Pinpoint the cell where the given text exists, returning its [x, y] midpoint coordinate. 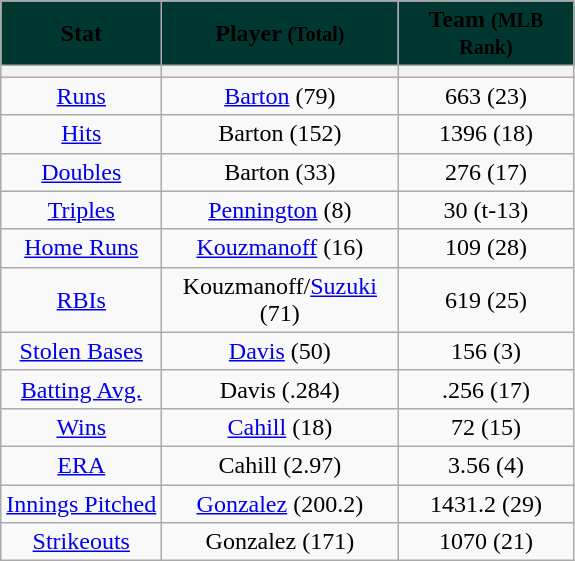
Gonzalez (171) [280, 542]
Cahill (18) [280, 427]
Doubles [82, 172]
Barton (33) [280, 172]
Pennington (8) [280, 210]
1070 (21) [486, 542]
Kouzmanoff (16) [280, 248]
Triples [82, 210]
663 (23) [486, 96]
Batting Avg. [82, 389]
Kouzmanoff/Suzuki (71) [280, 300]
276 (17) [486, 172]
72 (15) [486, 427]
30 (t-13) [486, 210]
Stat [82, 34]
109 (28) [486, 248]
Cahill (2.97) [280, 465]
Innings Pitched [82, 503]
Davis (50) [280, 351]
Strikeouts [82, 542]
Hits [82, 134]
156 (3) [486, 351]
Davis (.284) [280, 389]
Stolen Bases [82, 351]
Home Runs [82, 248]
RBIs [82, 300]
Wins [82, 427]
Barton (79) [280, 96]
Team (MLB Rank) [486, 34]
1396 (18) [486, 134]
Runs [82, 96]
1431.2 (29) [486, 503]
Player (Total) [280, 34]
ERA [82, 465]
Gonzalez (200.2) [280, 503]
Barton (152) [280, 134]
.256 (17) [486, 389]
3.56 (4) [486, 465]
619 (25) [486, 300]
